Output the [X, Y] coordinate of the center of the cell containing the given text.  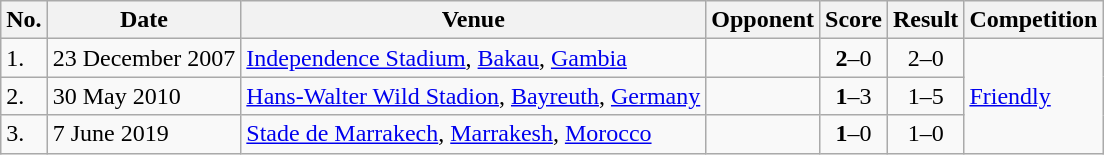
No. [24, 20]
1–5 [925, 96]
23 December 2007 [144, 58]
30 May 2010 [144, 96]
7 June 2019 [144, 134]
1–3 [854, 96]
Independence Stadium, Bakau, Gambia [474, 58]
3. [24, 134]
Hans-Walter Wild Stadion, Bayreuth, Germany [474, 96]
Date [144, 20]
Competition [1034, 20]
Score [854, 20]
1. [24, 58]
2. [24, 96]
Result [925, 20]
Opponent [763, 20]
Venue [474, 20]
Friendly [1034, 96]
Stade de Marrakech, Marrakesh, Morocco [474, 134]
